Return (x, y) of the center of cell containing provided text 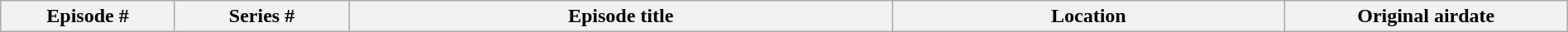
Series # (261, 16)
Episode # (88, 16)
Location (1089, 16)
Episode title (621, 16)
Original airdate (1426, 16)
